Return (x, y) of the center of cell containing provided text 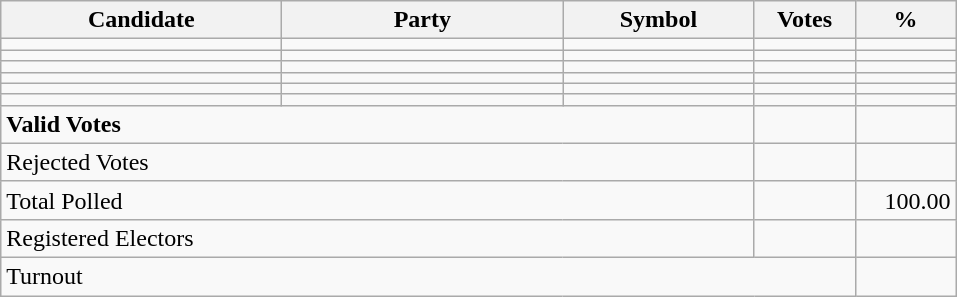
Rejected Votes (378, 162)
Valid Votes (378, 124)
% (906, 20)
100.00 (906, 200)
Registered Electors (378, 238)
Turnout (428, 276)
Party (422, 20)
Votes (804, 20)
Candidate (142, 20)
Total Polled (378, 200)
Symbol (658, 20)
